Output the (X, Y) coordinate of the center of the cell containing the given text.  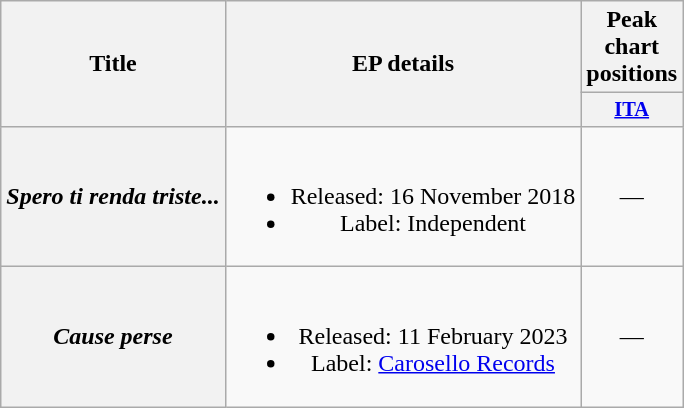
Peak chart positions (632, 47)
Cause perse (113, 337)
Spero ti renda triste... (113, 196)
Released: 16 November 2018Label: Independent (403, 196)
ITA (632, 110)
Released: 11 February 2023Label: Carosello Records (403, 337)
Title (113, 64)
EP details (403, 64)
